Locate the cell with the specified text and output its (x, y) center coordinate. 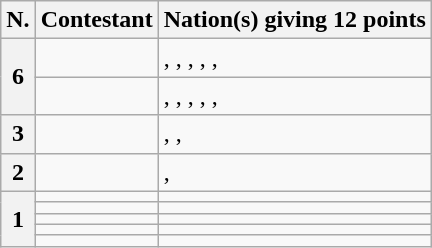
3 (18, 134)
N. (18, 20)
, (294, 172)
Nation(s) giving 12 points (294, 20)
6 (18, 77)
Contestant (96, 20)
2 (18, 172)
1 (18, 218)
, , (294, 134)
